Return the (X, Y) coordinate for the center point of the cell that contains the specified text.  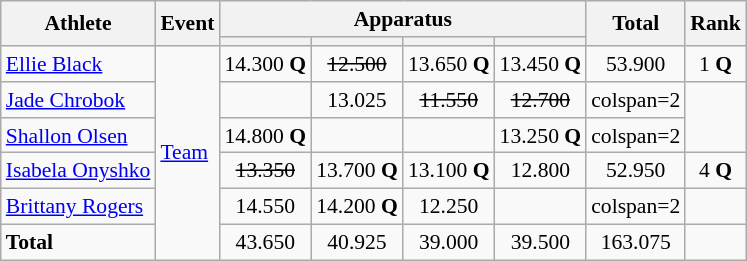
Shallon Olsen (78, 136)
Rank (716, 24)
13.100 Q (449, 171)
52.950 (636, 171)
13.700 Q (357, 171)
12.250 (449, 207)
Apparatus (402, 19)
14.300 Q (265, 64)
13.025 (357, 100)
11.550 (449, 100)
39.500 (541, 243)
13.650 Q (449, 64)
13.350 (265, 171)
4 Q (716, 171)
53.900 (636, 64)
Isabela Onyshko (78, 171)
40.925 (357, 243)
Team (187, 153)
43.650 (265, 243)
14.800 Q (265, 136)
Jade Chrobok (78, 100)
Athlete (78, 24)
Ellie Black (78, 64)
14.550 (265, 207)
13.450 Q (541, 64)
14.200 Q (357, 207)
1 Q (716, 64)
Event (187, 24)
39.000 (449, 243)
Brittany Rogers (78, 207)
13.250 Q (541, 136)
163.075 (636, 243)
12.700 (541, 100)
12.500 (357, 64)
12.800 (541, 171)
